Determine the (X, Y) coordinate at the center of the cell enclosing the given text.  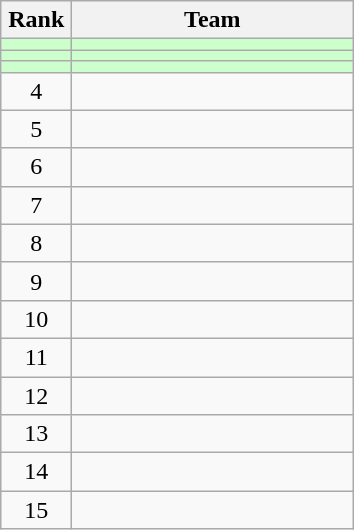
9 (36, 281)
12 (36, 395)
13 (36, 434)
4 (36, 91)
11 (36, 357)
15 (36, 510)
5 (36, 129)
8 (36, 243)
6 (36, 167)
Team (212, 20)
10 (36, 319)
Rank (36, 20)
14 (36, 472)
7 (36, 205)
